From the cell containing the given text, extract its center point as [X, Y] coordinate. 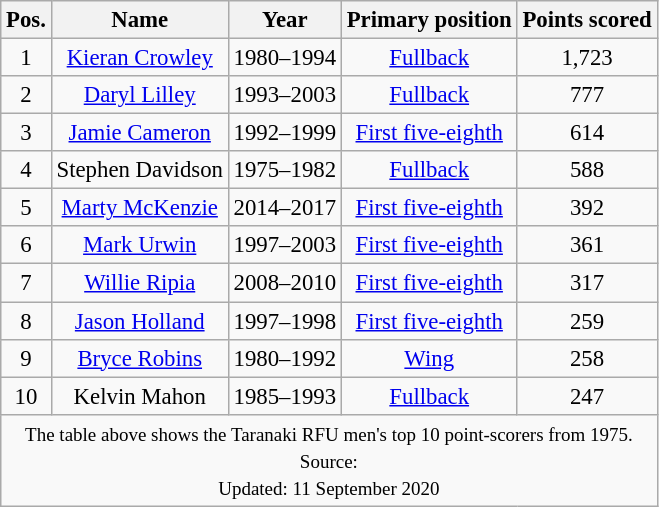
Name [140, 20]
The table above shows the Taranaki RFU men's top 10 point-scorers from 1975.Source: Updated: 11 September 2020 [329, 460]
614 [587, 133]
1993–2003 [284, 95]
1975–1982 [284, 170]
7 [26, 283]
3 [26, 133]
Jason Holland [140, 321]
1992–1999 [284, 133]
Stephen Davidson [140, 170]
2008–2010 [284, 283]
Pos. [26, 20]
Kieran Crowley [140, 58]
Bryce Robins [140, 358]
4 [26, 170]
Points scored [587, 20]
361 [587, 245]
1997–2003 [284, 245]
5 [26, 208]
392 [587, 208]
Mark Urwin [140, 245]
Wing [429, 358]
8 [26, 321]
1997–1998 [284, 321]
Daryl Lilley [140, 95]
588 [587, 170]
Kelvin Mahon [140, 396]
1,723 [587, 58]
9 [26, 358]
6 [26, 245]
Jamie Cameron [140, 133]
10 [26, 396]
2 [26, 95]
1 [26, 58]
777 [587, 95]
Year [284, 20]
317 [587, 283]
259 [587, 321]
Marty McKenzie [140, 208]
2014–2017 [284, 208]
1980–1994 [284, 58]
Primary position [429, 20]
1985–1993 [284, 396]
247 [587, 396]
Willie Ripia [140, 283]
1980–1992 [284, 358]
258 [587, 358]
